Locate the cell with the specified text and output its [x, y] center coordinate. 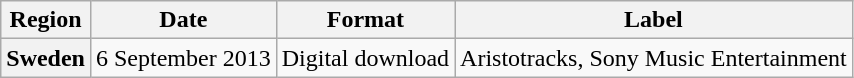
Sweden [46, 58]
Date [183, 20]
Label [654, 20]
Format [365, 20]
Digital download [365, 58]
Aristotracks, Sony Music Entertainment [654, 58]
Region [46, 20]
6 September 2013 [183, 58]
